Determine the [X, Y] coordinate at the center of the cell enclosing the given text.  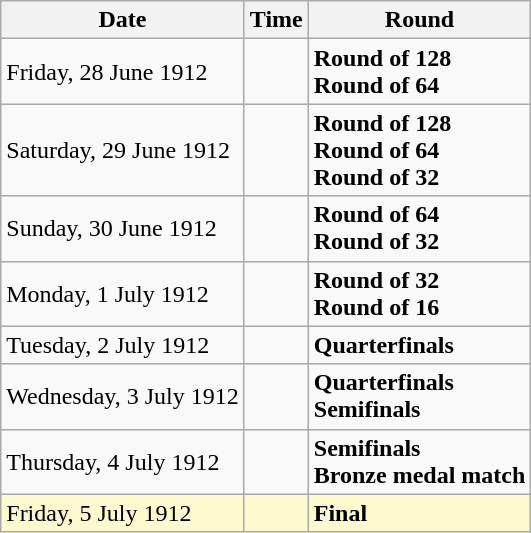
Round of 128Round of 64Round of 32 [420, 150]
Tuesday, 2 July 1912 [123, 345]
QuarterfinalsSemifinals [420, 396]
Saturday, 29 June 1912 [123, 150]
Round of 128Round of 64 [420, 72]
Time [276, 20]
Wednesday, 3 July 1912 [123, 396]
Round [420, 20]
Sunday, 30 June 1912 [123, 228]
Round of 64Round of 32 [420, 228]
Round of 32Round of 16 [420, 294]
SemifinalsBronze medal match [420, 462]
Friday, 28 June 1912 [123, 72]
Final [420, 513]
Thursday, 4 July 1912 [123, 462]
Friday, 5 July 1912 [123, 513]
Date [123, 20]
Quarterfinals [420, 345]
Monday, 1 July 1912 [123, 294]
